Pinpoint the cell where the given text exists, returning its (x, y) midpoint coordinate. 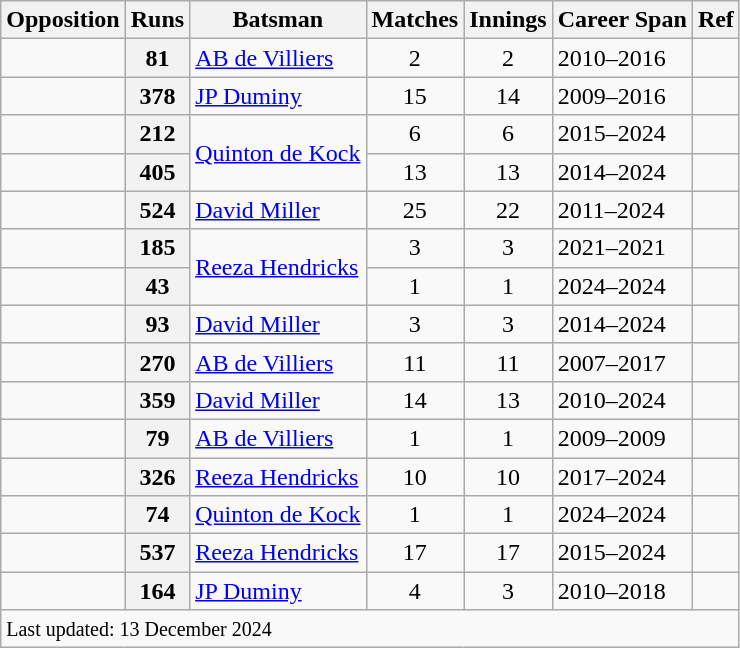
81 (157, 58)
537 (157, 553)
524 (157, 210)
Career Span (622, 20)
Matches (415, 20)
2021–2021 (622, 248)
Innings (508, 20)
Runs (157, 20)
22 (508, 210)
378 (157, 96)
212 (157, 134)
15 (415, 96)
185 (157, 248)
2010–2016 (622, 58)
2007–2017 (622, 362)
326 (157, 477)
2017–2024 (622, 477)
164 (157, 591)
270 (157, 362)
2009–2009 (622, 438)
79 (157, 438)
359 (157, 400)
Last updated: 13 December 2024 (370, 629)
74 (157, 515)
Batsman (278, 20)
2010–2018 (622, 591)
25 (415, 210)
4 (415, 591)
2010–2024 (622, 400)
2009–2016 (622, 96)
93 (157, 324)
2011–2024 (622, 210)
Opposition (63, 20)
405 (157, 172)
Ref (716, 20)
43 (157, 286)
